Search for the cell housing the specified text and yield its [X, Y] center coordinate. 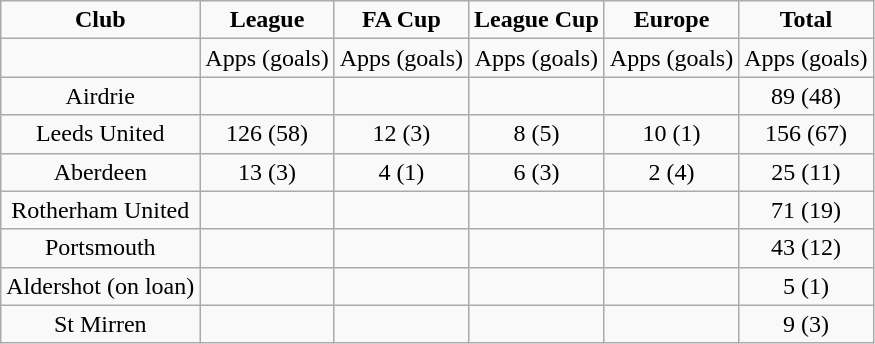
12 (3) [401, 134]
Portsmouth [100, 248]
9 (3) [806, 324]
13 (3) [267, 172]
156 (67) [806, 134]
Airdrie [100, 96]
2 (4) [671, 172]
71 (19) [806, 210]
5 (1) [806, 286]
Aberdeen [100, 172]
League Cup [537, 20]
Rotherham United [100, 210]
Aldershot (on loan) [100, 286]
League [267, 20]
25 (11) [806, 172]
126 (58) [267, 134]
4 (1) [401, 172]
FA Cup [401, 20]
St Mirren [100, 324]
89 (48) [806, 96]
6 (3) [537, 172]
43 (12) [806, 248]
Europe [671, 20]
Club [100, 20]
8 (5) [537, 134]
10 (1) [671, 134]
Leeds United [100, 134]
Total [806, 20]
